Locate the cell with the specified text and output its (X, Y) center coordinate. 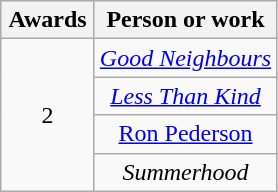
Awards (48, 20)
Less Than Kind (185, 96)
Ron Pederson (185, 134)
Good Neighbours (185, 58)
2 (48, 115)
Summerhood (185, 172)
Person or work (185, 20)
